Output the (x, y) coordinate of the center of the cell containing the given text.  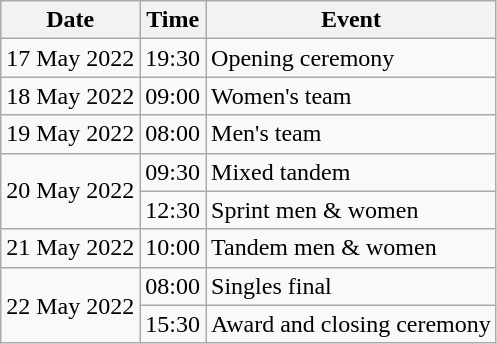
Event (352, 20)
09:00 (173, 96)
Date (70, 20)
Women's team (352, 96)
Time (173, 20)
Sprint men & women (352, 210)
Men's team (352, 134)
Tandem men & women (352, 248)
22 May 2022 (70, 305)
15:30 (173, 324)
10:00 (173, 248)
12:30 (173, 210)
Award and closing ceremony (352, 324)
18 May 2022 (70, 96)
20 May 2022 (70, 191)
21 May 2022 (70, 248)
19:30 (173, 58)
Singles final (352, 286)
Mixed tandem (352, 172)
09:30 (173, 172)
17 May 2022 (70, 58)
19 May 2022 (70, 134)
Opening ceremony (352, 58)
